Capture the cell that displays the provided text and extract its [x, y] central coordinate. 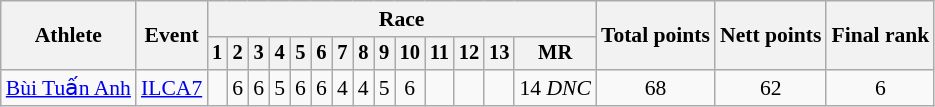
2 [238, 54]
Bùi Tuấn Anh [68, 88]
10 [410, 54]
12 [469, 54]
1 [217, 54]
Event [172, 36]
3 [258, 54]
ILCA7 [172, 88]
MR [555, 54]
68 [656, 88]
7 [342, 54]
Race [402, 19]
11 [440, 54]
62 [770, 88]
Final rank [880, 36]
Athlete [68, 36]
14 DNC [555, 88]
8 [364, 54]
13 [499, 54]
9 [384, 54]
Total points [656, 36]
Nett points [770, 36]
